Scan for the cell matching the given text and deliver its (x, y) coordinate at center. 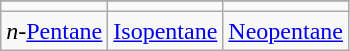
Neopentane (286, 31)
Isopentane (166, 31)
n-Pentane (54, 31)
